Extract the (X, Y) coordinate from the center of the cell holding the provided text.  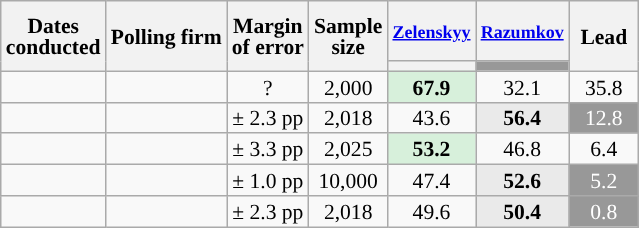
0.8 (604, 212)
Marginof error (268, 36)
56.4 (522, 118)
5.2 (604, 180)
46.8 (522, 150)
53.2 (431, 150)
67.9 (431, 86)
Datesconducted (54, 36)
47.4 (431, 180)
Lead (604, 36)
Zelenskyy (431, 31)
6.4 (604, 150)
± 3.3 pp (268, 150)
32.1 (522, 86)
2,025 (348, 150)
50.4 (522, 212)
Samplesize (348, 36)
12.8 (604, 118)
± 1.0 pp (268, 180)
35.8 (604, 86)
10,000 (348, 180)
? (268, 86)
2,000 (348, 86)
49.6 (431, 212)
Polling firm (166, 36)
52.6 (522, 180)
Razumkov (522, 31)
43.6 (431, 118)
